From the cell containing the given text, extract its center point as [X, Y] coordinate. 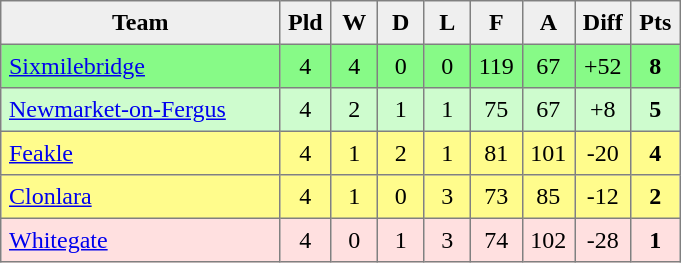
-20 [603, 153]
+8 [603, 110]
Newmarket-on-Fergus [140, 110]
Diff [603, 23]
+52 [603, 66]
Pts [655, 23]
L [447, 23]
73 [496, 197]
101 [548, 153]
-28 [603, 240]
A [548, 23]
5 [655, 110]
75 [496, 110]
F [496, 23]
-12 [603, 197]
Feakle [140, 153]
119 [496, 66]
102 [548, 240]
74 [496, 240]
D [400, 23]
85 [548, 197]
8 [655, 66]
Team [140, 23]
81 [496, 153]
Whitegate [140, 240]
W [354, 23]
Pld [306, 23]
Sixmilebridge [140, 66]
Clonlara [140, 197]
